Return (x, y) of the center of cell containing provided text 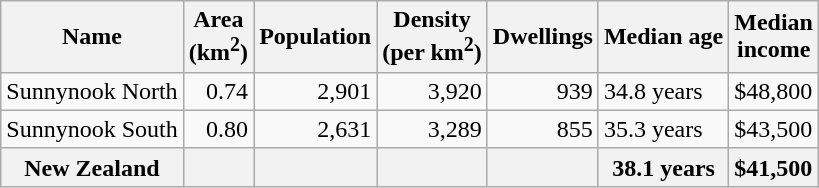
Population (316, 37)
Name (92, 37)
Sunnynook North (92, 91)
34.8 years (663, 91)
Sunnynook South (92, 129)
Median age (663, 37)
Density(per km2) (432, 37)
939 (542, 91)
$43,500 (774, 129)
38.1 years (663, 167)
$41,500 (774, 167)
35.3 years (663, 129)
New Zealand (92, 167)
Area(km2) (218, 37)
2,631 (316, 129)
3,920 (432, 91)
Dwellings (542, 37)
3,289 (432, 129)
0.80 (218, 129)
Medianincome (774, 37)
0.74 (218, 91)
$48,800 (774, 91)
2,901 (316, 91)
855 (542, 129)
